For the text-containing cell, return its midpoint in [X, Y] coordinate format. 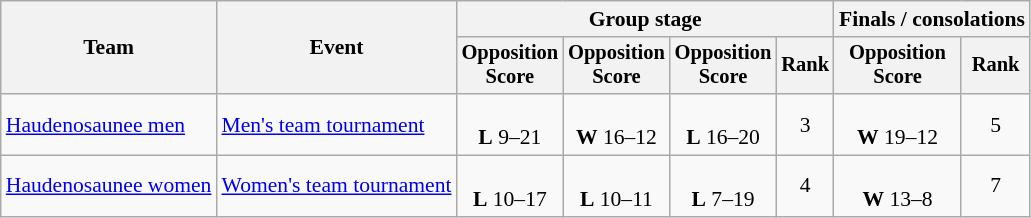
Finals / consolations [932, 19]
Men's team tournament [336, 124]
Group stage [646, 19]
Haudenosaunee men [109, 124]
Haudenosaunee women [109, 186]
W 16–12 [616, 124]
Team [109, 48]
3 [805, 124]
W 13–8 [898, 186]
4 [805, 186]
L 9–21 [510, 124]
5 [996, 124]
L 10–11 [616, 186]
Women's team tournament [336, 186]
L 16–20 [724, 124]
7 [996, 186]
L 7–19 [724, 186]
W 19–12 [898, 124]
Event [336, 48]
L 10–17 [510, 186]
